Scan for the cell matching the given text and deliver its [x, y] coordinate at center. 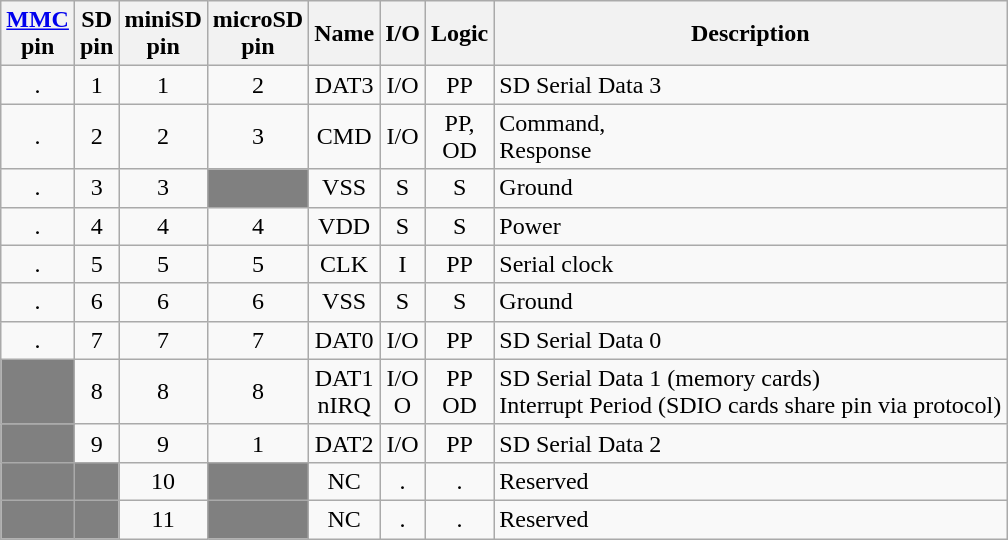
I/OO [403, 392]
PPOD [459, 392]
SD Serial Data 0 [750, 340]
Command,Response [750, 136]
DAT2 [344, 443]
10 [163, 481]
11 [163, 519]
Name [344, 34]
PP,OD [459, 136]
CLK [344, 264]
DAT0 [344, 340]
SD Serial Data 3 [750, 85]
Power [750, 226]
I [403, 264]
SDpin [96, 34]
CMD [344, 136]
SD Serial Data 2 [750, 443]
microSDpin [258, 34]
Logic [459, 34]
DAT1nIRQ [344, 392]
miniSDpin [163, 34]
DAT3 [344, 85]
VDD [344, 226]
SD Serial Data 1 (memory cards)Interrupt Period (SDIO cards share pin via protocol) [750, 392]
Serial clock [750, 264]
MMCpin [38, 34]
Description [750, 34]
